Scan for the cell matching the given text and deliver its [X, Y] coordinate at center. 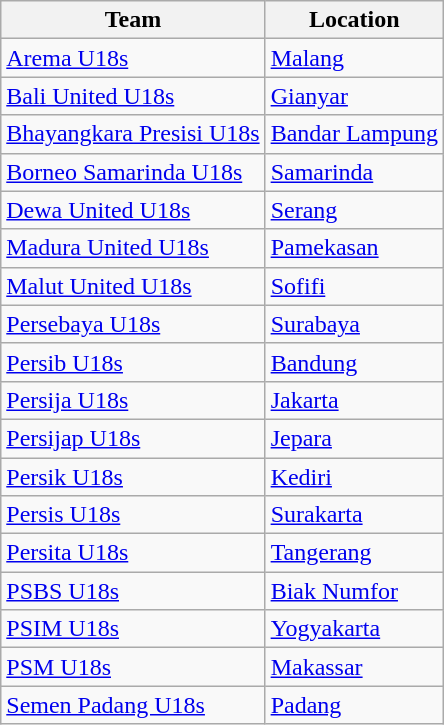
Makassar [354, 667]
Team [133, 20]
Arema U18s [133, 58]
Bandar Lampung [354, 134]
Persib U18s [133, 362]
Borneo Samarinda U18s [133, 172]
Location [354, 20]
Persija U18s [133, 400]
PSM U18s [133, 667]
Surabaya [354, 324]
Malang [354, 58]
Kediri [354, 477]
Bandung [354, 362]
Semen Padang U18s [133, 705]
Persita U18s [133, 553]
Jepara [354, 438]
Persik U18s [133, 477]
Bhayangkara Presisi U18s [133, 134]
Dewa United U18s [133, 210]
Malut United U18s [133, 286]
Bali United U18s [133, 96]
Sofifi [354, 286]
Persijap U18s [133, 438]
Persis U18s [133, 515]
PSIM U18s [133, 629]
Biak Numfor [354, 591]
Jakarta [354, 400]
Pamekasan [354, 248]
Serang [354, 210]
Yogyakarta [354, 629]
Surakarta [354, 515]
Gianyar [354, 96]
Padang [354, 705]
PSBS U18s [133, 591]
Madura United U18s [133, 248]
Persebaya U18s [133, 324]
Tangerang [354, 553]
Samarinda [354, 172]
